From the cell containing the given text, extract its center point as (x, y) coordinate. 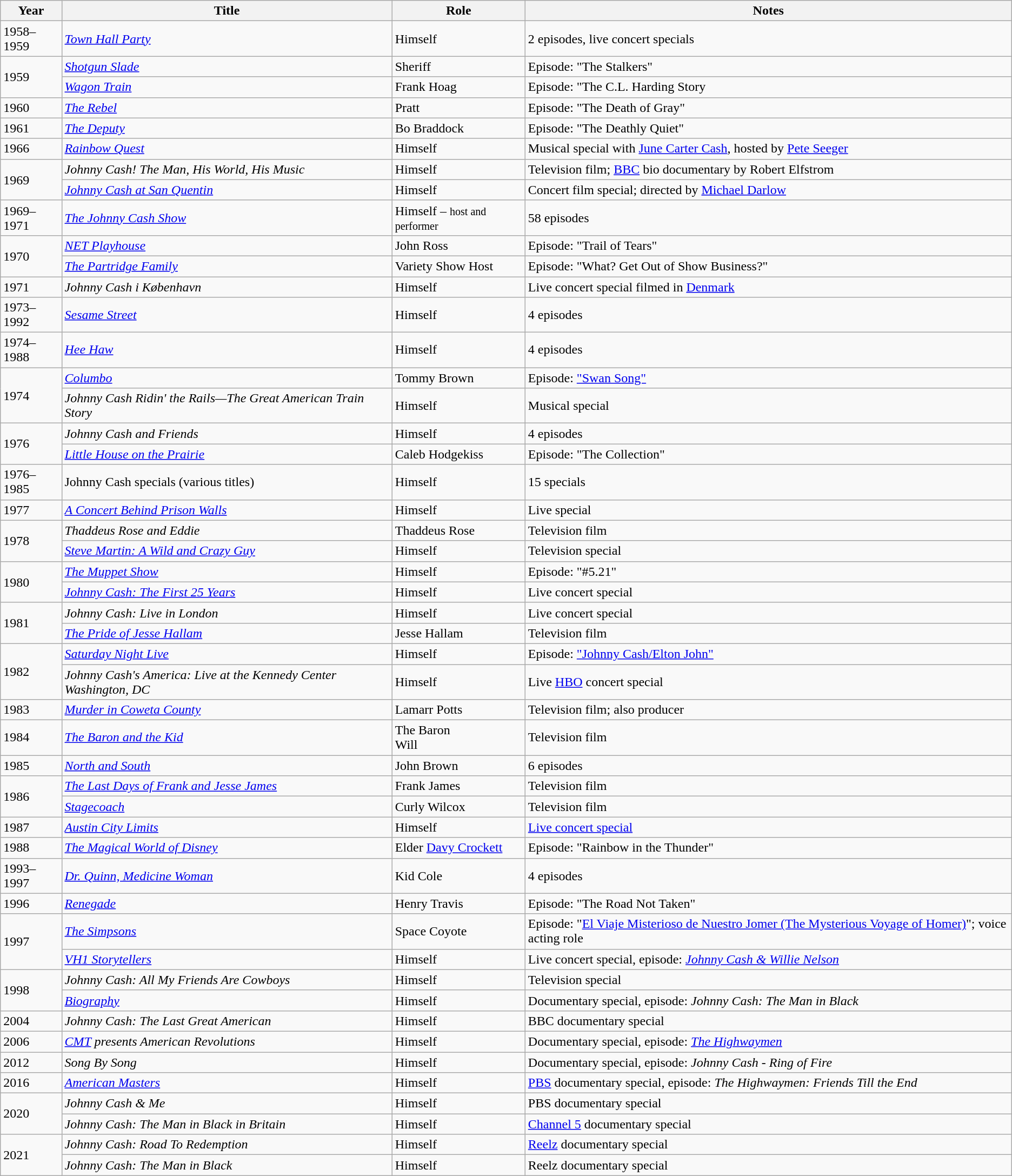
Stagecoach (227, 807)
Rainbow Quest (227, 149)
Pratt (458, 108)
1969 (31, 180)
1982 (31, 672)
Johnny Cash and Friends (227, 434)
Hee Haw (227, 350)
Johnny Cash specials (various titles) (227, 482)
Jesse Hallam (458, 633)
VH1 Storytellers (227, 959)
American Masters (227, 1083)
1973–1992 (31, 315)
2006 (31, 1041)
1974–1988 (31, 350)
Sesame Street (227, 315)
Murder in Coweta County (227, 710)
The Deputy (227, 128)
Wagon Train (227, 87)
Space Coyote (458, 931)
John Brown (458, 766)
Sheriff (458, 67)
Frank James (458, 786)
Television film; BBC bio documentary by Robert Elfstrom (768, 169)
Johnny Cash i København (227, 287)
A Concert Behind Prison Walls (227, 510)
1998 (31, 990)
6 episodes (768, 766)
1987 (31, 827)
Austin City Limits (227, 827)
Elder Davy Crockett (458, 848)
The Rebel (227, 108)
1984 (31, 738)
Television film; also producer (768, 710)
Himself – host and performer (458, 217)
Thaddeus Rose and Eddie (227, 530)
Dr. Quinn, Medicine Woman (227, 876)
Bo Braddock (458, 128)
1966 (31, 149)
Johnny Cash: The Man in Black in Britain (227, 1124)
The Johnny Cash Show (227, 217)
The Simpsons (227, 931)
Episode: "Trail of Tears" (768, 245)
Musical special with June Carter Cash, hosted by Pete Seeger (768, 149)
1961 (31, 128)
The BaronWill (458, 738)
1993–1997 (31, 876)
The Muppet Show (227, 572)
BBC documentary special (768, 1021)
1971 (31, 287)
Episode: "What? Get Out of Show Business?" (768, 266)
1981 (31, 623)
Live concert special, episode: Johnny Cash & Willie Nelson (768, 959)
Thaddeus Rose (458, 530)
1976 (31, 444)
2021 (31, 1155)
1969–1971 (31, 217)
Episode: "Rainbow in the Thunder" (768, 848)
The Pride of Jesse Hallam (227, 633)
1980 (31, 582)
Episode: "Johnny Cash/Elton John" (768, 654)
Shotgun Slade (227, 67)
Live special (768, 510)
Year (31, 11)
Documentary special, episode: Johnny Cash - Ring of Fire (768, 1062)
Musical special (768, 406)
Kid Cole (458, 876)
The Baron and the Kid (227, 738)
Episode: "Swan Song" (768, 378)
1959 (31, 77)
Song By Song (227, 1062)
Steve Martin: A Wild and Crazy Guy (227, 551)
2016 (31, 1083)
Henry Travis (458, 903)
Episode: "The Collection" (768, 454)
Variety Show Host (458, 266)
CMT presents American Revolutions (227, 1041)
Tommy Brown (458, 378)
Live concert special filmed in Denmark (768, 287)
1978 (31, 541)
NET Playhouse (227, 245)
PBS documentary special, episode: The Highwaymen: Friends Till the End (768, 1083)
1970 (31, 256)
North and South (227, 766)
Little House on the Prairie (227, 454)
Caleb Hodgekiss (458, 454)
Concert film special; directed by Michael Darlow (768, 190)
Frank Hoag (458, 87)
2 episodes, live concert specials (768, 39)
1960 (31, 108)
1985 (31, 766)
John Ross (458, 245)
1976–1985 (31, 482)
15 specials (768, 482)
Role (458, 11)
Johnny Cash: All My Friends Are Cowboys (227, 980)
Town Hall Party (227, 39)
Saturday Night Live (227, 654)
Johnny Cash: Road To Redemption (227, 1145)
Johnny Cash's America: Live at the Kennedy Center Washington, DC (227, 681)
1988 (31, 848)
Johnny Cash: The Man in Black (227, 1165)
Title (227, 11)
2012 (31, 1062)
Documentary special, episode: Johnny Cash: The Man in Black (768, 1000)
Documentary special, episode: The Highwaymen (768, 1041)
1977 (31, 510)
Biography (227, 1000)
1974 (31, 396)
Episode: "The Deathly Quiet" (768, 128)
Johnny Cash: The First 25 Years (227, 592)
Johnny Cash: The Last Great American (227, 1021)
1983 (31, 710)
Episode: "El Viaje Misterioso de Nuestro Jomer (The Mysterious Voyage of Homer)"; voice acting role (768, 931)
1997 (31, 942)
Johnny Cash & Me (227, 1104)
Johnny Cash: Live in London (227, 613)
1986 (31, 796)
Episode: "The Road Not Taken" (768, 903)
Renegade (227, 903)
Columbo (227, 378)
Channel 5 documentary special (768, 1124)
Notes (768, 11)
Johnny Cash at San Quentin (227, 190)
The Partridge Family (227, 266)
1958–1959 (31, 39)
Johnny Cash! The Man, His World, His Music (227, 169)
The Last Days of Frank and Jesse James (227, 786)
Lamarr Potts (458, 710)
Curly Wilcox (458, 807)
Episode: "The Stalkers" (768, 67)
Live HBO concert special (768, 681)
1996 (31, 903)
2020 (31, 1114)
Johnny Cash Ridin' the Rails—The Great American Train Story (227, 406)
Episode: "The Death of Gray" (768, 108)
PBS documentary special (768, 1104)
58 episodes (768, 217)
Episode: "#5.21" (768, 572)
2004 (31, 1021)
The Magical World of Disney (227, 848)
Episode: "The C.L. Harding Story (768, 87)
